Capture the cell that displays the provided text and extract its [x, y] central coordinate. 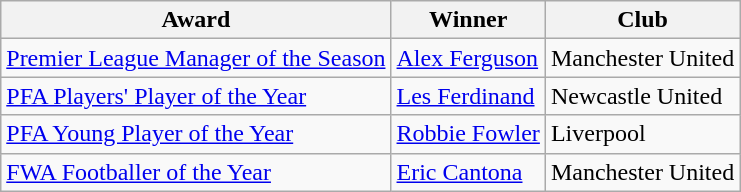
Club [642, 20]
Newcastle United [642, 96]
PFA Players' Player of the Year [196, 96]
Les Ferdinand [468, 96]
Premier League Manager of the Season [196, 58]
Award [196, 20]
FWA Footballer of the Year [196, 172]
PFA Young Player of the Year [196, 134]
Alex Ferguson [468, 58]
Liverpool [642, 134]
Winner [468, 20]
Eric Cantona [468, 172]
Robbie Fowler [468, 134]
